For the text-containing cell, return its midpoint in (X, Y) coordinate format. 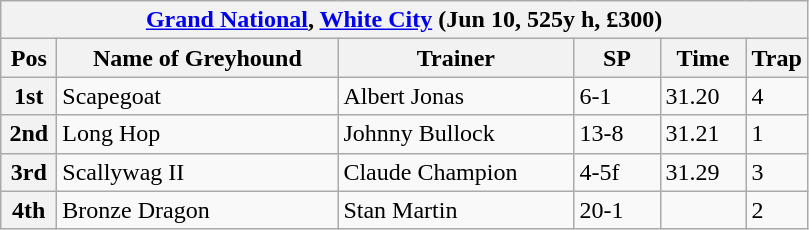
Scallywag II (198, 172)
Time (703, 58)
Scapegoat (198, 96)
2nd (29, 134)
31.21 (703, 134)
Trap (776, 58)
Stan Martin (456, 210)
1 (776, 134)
6-1 (617, 96)
Long Hop (198, 134)
Claude Champion (456, 172)
13-8 (617, 134)
Johnny Bullock (456, 134)
2 (776, 210)
Bronze Dragon (198, 210)
31.20 (703, 96)
Pos (29, 58)
Albert Jonas (456, 96)
20-1 (617, 210)
Name of Greyhound (198, 58)
1st (29, 96)
4 (776, 96)
31.29 (703, 172)
3 (776, 172)
Trainer (456, 58)
4-5f (617, 172)
3rd (29, 172)
SP (617, 58)
4th (29, 210)
Grand National, White City (Jun 10, 525y h, £300) (404, 20)
